Return the [x, y] coordinate for the center point of the cell that contains the specified text.  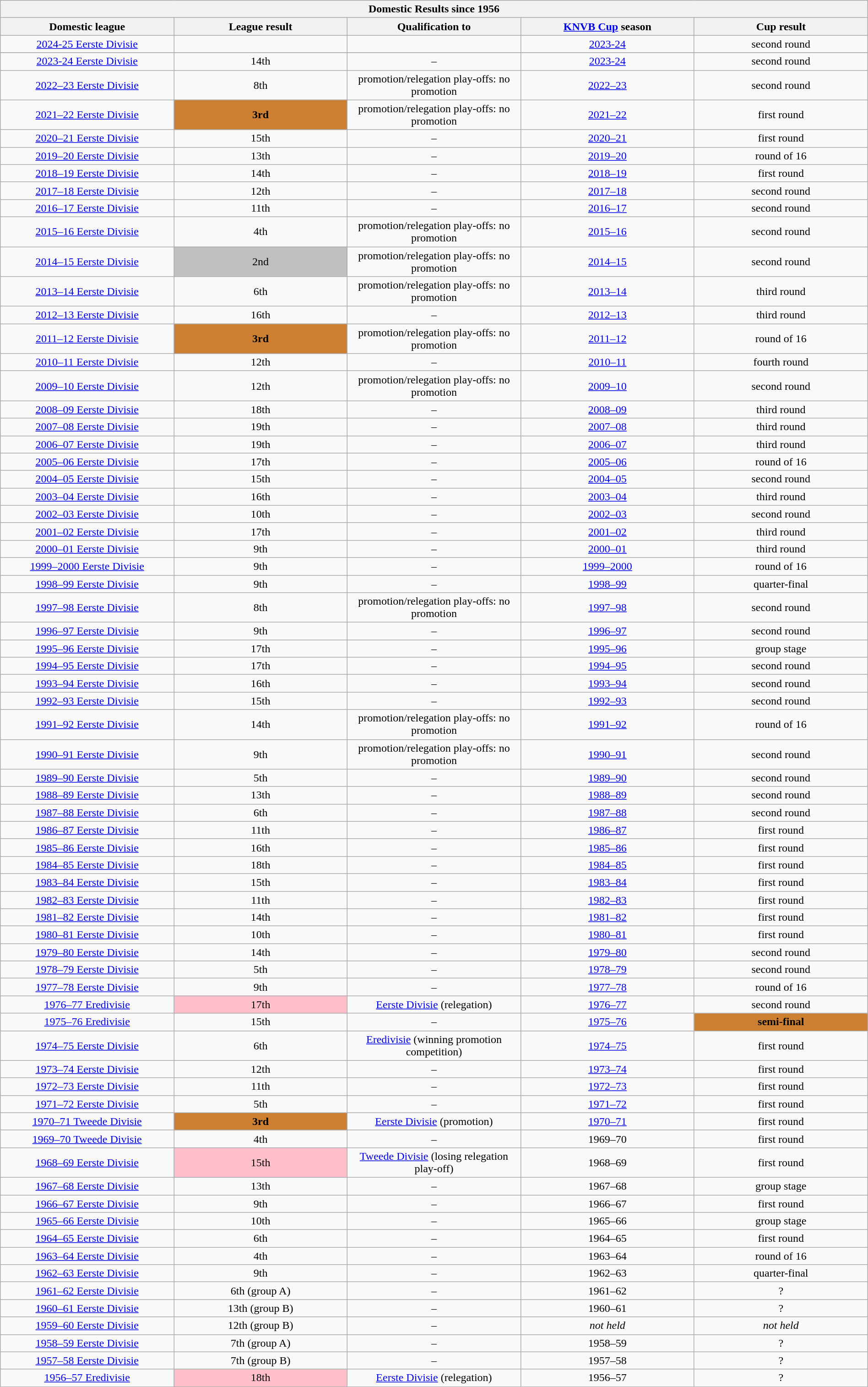
2003–04 Eerste Divisie [87, 497]
1979–80 [607, 952]
1961–62 Eerste Divisie [87, 1291]
2014–15 Eerste Divisie [87, 261]
1996–97 Eerste Divisie [87, 631]
1991–92 Eerste Divisie [87, 725]
1958–59 [607, 1343]
2015–16 [607, 232]
2007–08 Eerste Divisie [87, 427]
2009–10 Eerste Divisie [87, 386]
1993–94 [607, 683]
12th (group B) [261, 1326]
1975–76 Eredivisie [87, 1022]
1972–73 Eerste Divisie [87, 1087]
Eredivisie (winning promotion competition) [434, 1045]
2nd [261, 261]
2002–03 [607, 514]
2008–09 [607, 410]
2005–06 Eerste Divisie [87, 462]
2004–05 [607, 479]
1998–99 [607, 584]
2017–18 [607, 191]
2018–19 [607, 173]
1984–85 Eerste Divisie [87, 865]
1982–83 Eerste Divisie [87, 900]
2006–07 Eerste Divisie [87, 444]
1980–81 [607, 935]
1957–58 Eerste Divisie [87, 1360]
1969–70 Tweede Divisie [87, 1139]
13th (group B) [261, 1308]
2016–17 [607, 208]
1998–99 Eerste Divisie [87, 584]
1981–82 Eerste Divisie [87, 917]
1956–57 Eredivisie [87, 1378]
2000–01 [607, 549]
2013–14 Eerste Divisie [87, 291]
1972–73 [607, 1087]
1980–81 Eerste Divisie [87, 935]
1962–63 Eerste Divisie [87, 1273]
2015–16 Eerste Divisie [87, 232]
7th (group B) [261, 1360]
1976–77 Eredivisie [87, 1005]
1993–94 Eerste Divisie [87, 683]
1973–74 Eerste Divisie [87, 1069]
2013–14 [607, 291]
1965–66 [607, 1221]
1963–64 Eerste Divisie [87, 1256]
1966–67 [607, 1203]
1988–89 Eerste Divisie [87, 795]
1968–69 Eerste Divisie [87, 1163]
2020–21 [607, 138]
1987–88 [607, 813]
2018–19 Eerste Divisie [87, 173]
1979–80 Eerste Divisie [87, 952]
2000–01 Eerste Divisie [87, 549]
2016–17 Eerste Divisie [87, 208]
2021–22 [607, 115]
1984–85 [607, 865]
1966–67 Eerste Divisie [87, 1203]
2017–18 Eerste Divisie [87, 191]
fourth round [781, 362]
2008–09 Eerste Divisie [87, 410]
1970–71 Tweede Divisie [87, 1121]
1992–93 Eerste Divisie [87, 701]
1985–86 [607, 847]
2012–13 [607, 315]
1957–58 [607, 1360]
1965–66 Eerste Divisie [87, 1221]
1999–2000 Eerste Divisie [87, 566]
2004–05 Eerste Divisie [87, 479]
2022–23 [607, 85]
1997–98 [607, 607]
2010–11 [607, 362]
6th (group A) [261, 1291]
1978–79 [607, 970]
1977–78 [607, 987]
1997–98 Eerste Divisie [87, 607]
1995–96 Eerste Divisie [87, 649]
2009–10 [607, 386]
2024-25 Eerste Divisie [87, 44]
1956–57 [607, 1378]
1990–91 Eerste Divisie [87, 754]
1974–75 Eerste Divisie [87, 1045]
2019–20 Eerste Divisie [87, 156]
2012–13 Eerste Divisie [87, 315]
1967–68 [607, 1186]
2022–23 Eerste Divisie [87, 85]
Qualification to [434, 27]
1986–87 [607, 830]
1994–95 Eerste Divisie [87, 666]
2001–02 [607, 531]
1988–89 [607, 795]
1986–87 Eerste Divisie [87, 830]
2011–12 [607, 339]
1990–91 [607, 754]
1989–90 [607, 778]
Eerste Divisie (promotion) [434, 1121]
Domestic league [87, 27]
1989–90 Eerste Divisie [87, 778]
1991–92 [607, 725]
1959–60 Eerste Divisie [87, 1326]
1962–63 [607, 1273]
1977–78 Eerste Divisie [87, 987]
2021–22 Eerste Divisie [87, 115]
1960–61 [607, 1308]
1995–96 [607, 649]
Cup result [781, 27]
1971–72 [607, 1104]
1964–65 [607, 1239]
2019–20 [607, 156]
1963–64 [607, 1256]
1961–62 [607, 1291]
2020–21 Eerste Divisie [87, 138]
1981–82 [607, 917]
1976–77 [607, 1005]
1968–69 [607, 1163]
1975–76 [607, 1022]
1983–84 [607, 882]
1960–61 Eerste Divisie [87, 1308]
2023-24 Eerste Divisie [87, 61]
1964–65 Eerste Divisie [87, 1239]
1971–72 Eerste Divisie [87, 1104]
1969–70 [607, 1139]
7th (group A) [261, 1343]
1958–59 Eerste Divisie [87, 1343]
1982–83 [607, 900]
2010–11 Eerste Divisie [87, 362]
2005–06 [607, 462]
2007–08 [607, 427]
1992–93 [607, 701]
1983–84 Eerste Divisie [87, 882]
semi-final [781, 1022]
1978–79 Eerste Divisie [87, 970]
2011–12 Eerste Divisie [87, 339]
Domestic Results since 1956 [434, 9]
1999–2000 [607, 566]
2006–07 [607, 444]
1973–74 [607, 1069]
2001–02 Eerste Divisie [87, 531]
Tweede Divisie (losing relegation play-off) [434, 1163]
1967–68 Eerste Divisie [87, 1186]
1994–95 [607, 666]
2002–03 Eerste Divisie [87, 514]
2003–04 [607, 497]
1996–97 [607, 631]
1985–86 Eerste Divisie [87, 847]
1970–71 [607, 1121]
2014–15 [607, 261]
KNVB Cup season [607, 27]
League result [261, 27]
1974–75 [607, 1045]
1987–88 Eerste Divisie [87, 813]
